Determine the (x, y) coordinate at the center of the cell enclosing the given text.  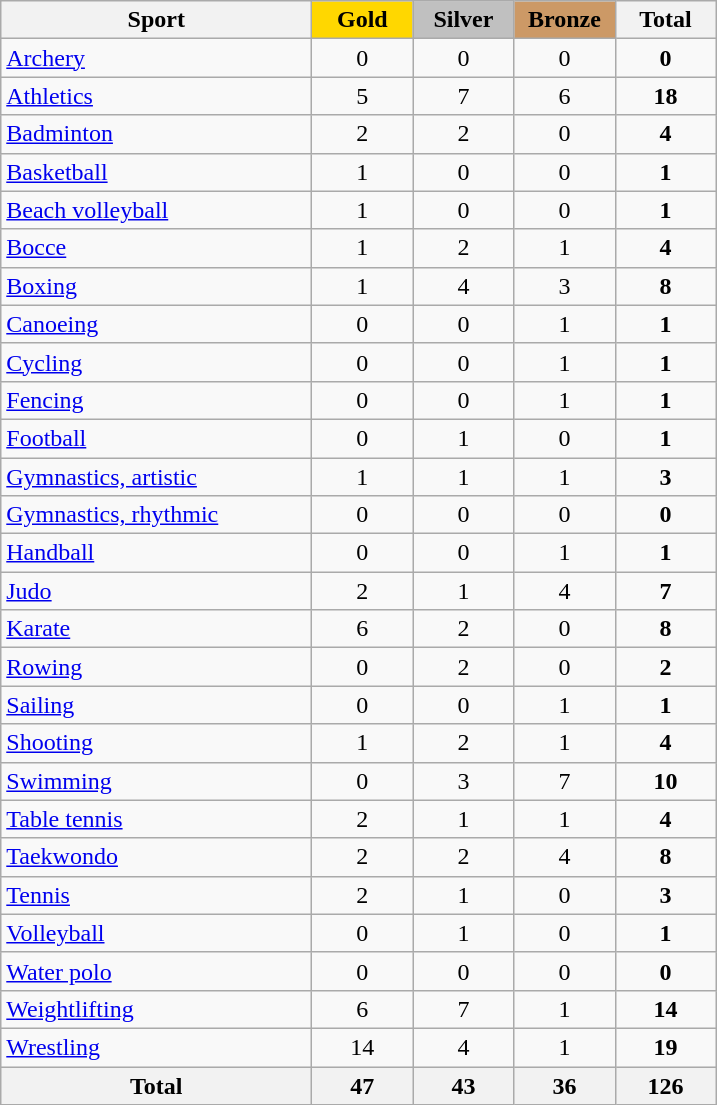
10 (666, 781)
Gold (362, 20)
Volleyball (156, 933)
Judo (156, 591)
Bocce (156, 248)
5 (362, 96)
43 (464, 1085)
Gymnastics, rhythmic (156, 515)
Silver (464, 20)
Rowing (156, 667)
Boxing (156, 286)
Basketball (156, 172)
Handball (156, 553)
126 (666, 1085)
Football (156, 438)
Sport (156, 20)
Bronze (564, 20)
47 (362, 1085)
Table tennis (156, 819)
Shooting (156, 743)
Fencing (156, 400)
36 (564, 1085)
Swimming (156, 781)
Badminton (156, 134)
Canoeing (156, 324)
Water polo (156, 971)
18 (666, 96)
Gymnastics, artistic (156, 477)
Sailing (156, 705)
Taekwondo (156, 857)
19 (666, 1047)
Athletics (156, 96)
Cycling (156, 362)
Karate (156, 629)
Weightlifting (156, 1009)
Wrestling (156, 1047)
Archery (156, 58)
Beach volleyball (156, 210)
Tennis (156, 895)
